Find where the given text appears and provide that cell's center as [X, Y] coordinate. 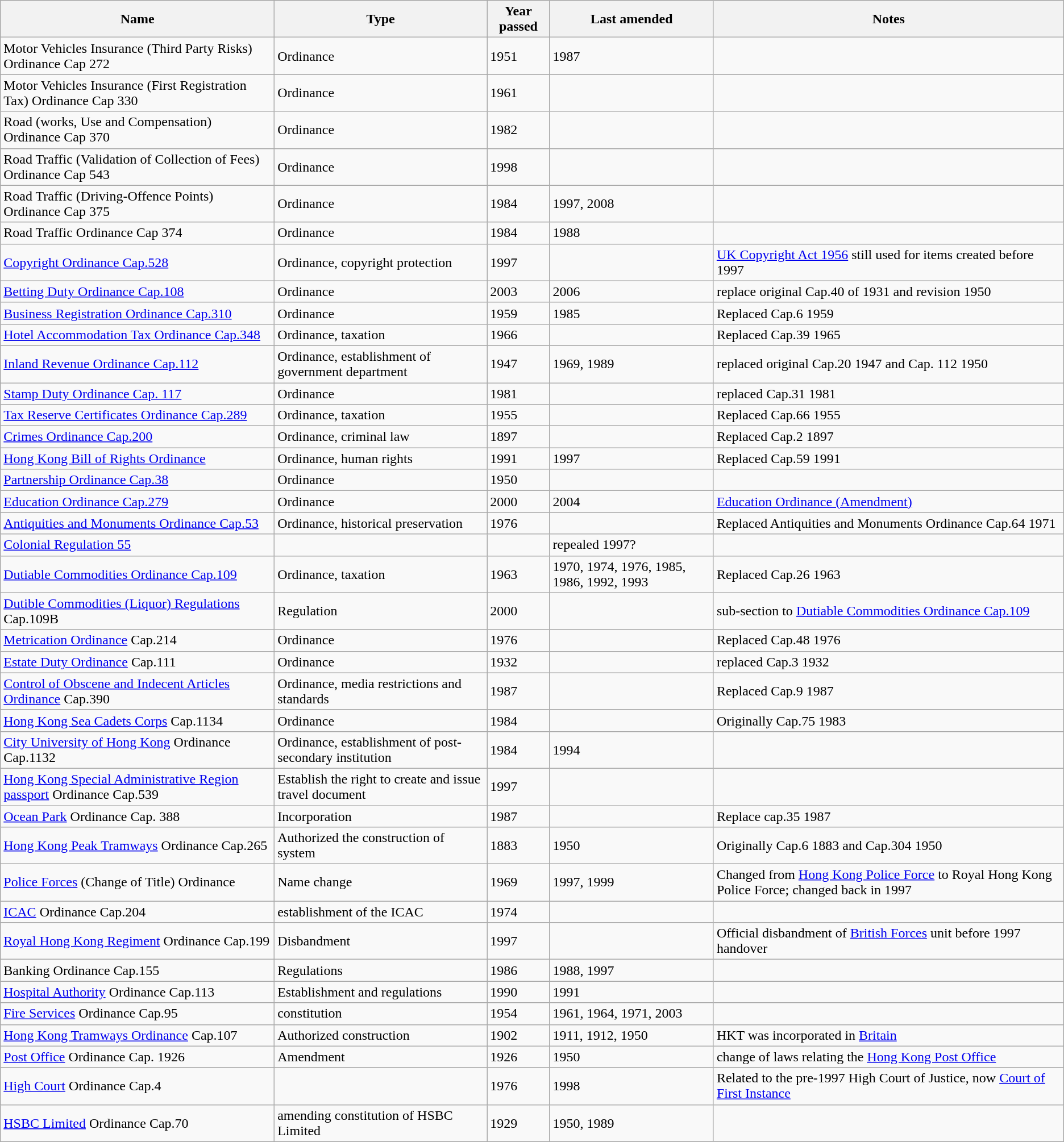
Hong Kong Tramways Ordinance Cap.107 [138, 1035]
HSBC Limited Ordinance Cap.70 [138, 1123]
1988, 1997 [631, 970]
Estate Duty Ordinance Cap.111 [138, 662]
Replaced Cap.48 1976 [888, 640]
Ordinance, media restrictions and standards [381, 691]
replaced Cap.3 1932 [888, 662]
Regulation [381, 611]
Originally Cap.6 1883 and Cap.304 1950 [888, 845]
1985 [631, 313]
Changed from Hong Kong Police Force to Royal Hong Kong Police Force; changed back in 1997 [888, 883]
1954 [518, 1014]
1970, 1974, 1976, 1985, 1986, 1992, 1993 [631, 574]
Establishment and regulations [381, 992]
Ocean Park Ordinance Cap. 388 [138, 816]
Name change [381, 883]
Police Forces (Change of Title) Ordinance [138, 883]
Motor Vehicles Insurance (First Registration Tax) Ordinance Cap 330 [138, 93]
Dutiable Commodities Ordinance Cap.109 [138, 574]
1902 [518, 1035]
Tax Reserve Certificates Ordinance Cap.289 [138, 415]
Replaced Cap.2 1897 [888, 437]
High Court Ordinance Cap.4 [138, 1086]
Hong Kong Bill of Rights Ordinance [138, 459]
amending constitution of HSBC Limited [381, 1123]
Replaced Cap.39 1965 [888, 335]
Replaced Cap.9 1987 [888, 691]
Replace cap.35 1987 [888, 816]
1966 [518, 335]
Ordinance, establishment of post-secondary institution [381, 750]
Hong Kong Sea Cadets Corps Cap.1134 [138, 720]
Hotel Accommodation Tax Ordinance Cap.348 [138, 335]
Motor Vehicles Insurance (Third Party Risks) Ordinance Cap 272 [138, 56]
Authorized the construction of system [381, 845]
Authorized construction [381, 1035]
Incorporation [381, 816]
Type [381, 19]
Amendment [381, 1057]
Year passed [518, 19]
Related to the pre-1997 High Court of Justice, now Court of First Instance [888, 1086]
Hong Kong Peak Tramways Ordinance Cap.265 [138, 845]
1911, 1912, 1950 [631, 1035]
Replaced Antiquities and Monuments Ordinance Cap.64 1971 [888, 523]
repealed 1997? [631, 545]
Regulations [381, 970]
City University of Hong Kong Ordinance Cap.1132 [138, 750]
Official disbandment of British Forces unit before 1997 handover [888, 941]
change of laws relating the Hong Kong Post Office [888, 1057]
1926 [518, 1057]
Betting Duty Ordinance Cap.108 [138, 291]
1950, 1989 [631, 1123]
Name [138, 19]
sub-section to Dutiable Commodities Ordinance Cap.109 [888, 611]
Crimes Ordinance Cap.200 [138, 437]
1969 [518, 883]
Royal Hong Kong Regiment Ordinance Cap.199 [138, 941]
Partnership Ordinance Cap.38 [138, 480]
replaced Cap.31 1981 [888, 394]
1986 [518, 970]
HKT was incorporated in Britain [888, 1035]
replaced original Cap.20 1947 and Cap. 112 1950 [888, 364]
Road Traffic (Driving-Offence Points) Ordinance Cap 375 [138, 203]
1963 [518, 574]
1897 [518, 437]
Colonial Regulation 55 [138, 545]
1997, 1999 [631, 883]
1988 [631, 233]
Post Office Ordinance Cap. 1926 [138, 1057]
Replaced Cap.26 1963 [888, 574]
1959 [518, 313]
1883 [518, 845]
Education Ordinance Cap.279 [138, 502]
2004 [631, 502]
2006 [631, 291]
Disbandment [381, 941]
Business Registration Ordinance Cap.310 [138, 313]
Inland Revenue Ordinance Cap.112 [138, 364]
Copyright Ordinance Cap.528 [138, 262]
1961 [518, 93]
Ordinance, establishment of government department [381, 364]
Dutible Commodities (Liquor) Regulations Cap.109B [138, 611]
Originally Cap.75 1983 [888, 720]
Banking Ordinance Cap.155 [138, 970]
Establish the right to create and issue travel document [381, 786]
1947 [518, 364]
Ordinance, criminal law [381, 437]
2003 [518, 291]
1961, 1964, 1971, 2003 [631, 1014]
Education Ordinance (Amendment) [888, 502]
Control of Obscene and Indecent Articles Ordinance Cap.390 [138, 691]
establishment of the ICAC [381, 912]
Ordinance, copyright protection [381, 262]
1982 [518, 130]
1951 [518, 56]
Ordinance, historical preservation [381, 523]
Road Traffic Ordinance Cap 374 [138, 233]
Road Traffic (Validation of Collection of Fees) Ordinance Cap 543 [138, 167]
Replaced Cap.59 1991 [888, 459]
Last amended [631, 19]
UK Copyright Act 1956 still used for items created before 1997 [888, 262]
Stamp Duty Ordinance Cap. 117 [138, 394]
Replaced Cap.66 1955 [888, 415]
1969, 1989 [631, 364]
Ordinance, human rights [381, 459]
replace original Cap.40 of 1931 and revision 1950 [888, 291]
1974 [518, 912]
Antiquities and Monuments Ordinance Cap.53 [138, 523]
Replaced Cap.6 1959 [888, 313]
Road (works, Use and Compensation) Ordinance Cap 370 [138, 130]
constitution [381, 1014]
1932 [518, 662]
1997, 2008 [631, 203]
1994 [631, 750]
Fire Services Ordinance Cap.95 [138, 1014]
1929 [518, 1123]
Hong Kong Special Administrative Region passport Ordinance Cap.539 [138, 786]
1990 [518, 992]
Metrication Ordinance Cap.214 [138, 640]
1955 [518, 415]
Notes [888, 19]
Hospital Authority Ordinance Cap.113 [138, 992]
1981 [518, 394]
ICAC Ordinance Cap.204 [138, 912]
